Capture the cell that displays the provided text and extract its [X, Y] central coordinate. 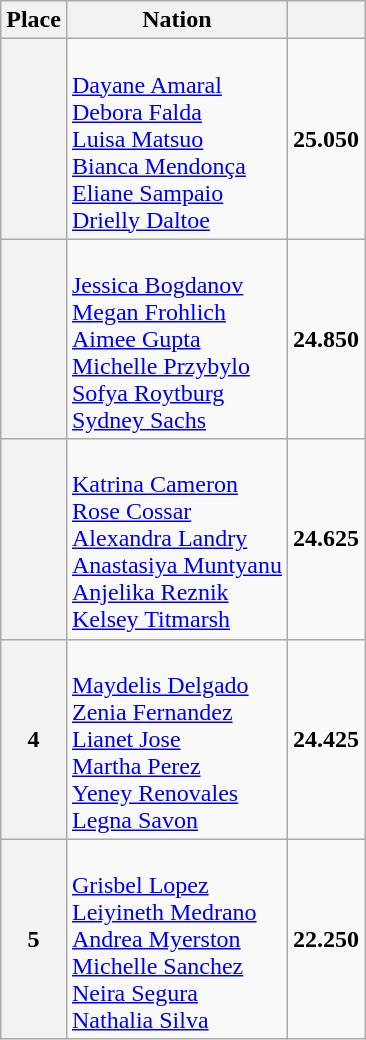
24.850 [326, 339]
22.250 [326, 939]
24.425 [326, 739]
25.050 [326, 139]
Place [34, 20]
5 [34, 939]
Maydelis DelgadoZenia FernandezLianet JoseMartha PerezYeney RenovalesLegna Savon [176, 739]
Grisbel LopezLeiyineth MedranoAndrea MyerstonMichelle SanchezNeira SeguraNathalia Silva [176, 939]
4 [34, 739]
Dayane AmaralDebora FaldaLuisa MatsuoBianca MendonçaEliane SampaioDrielly Daltoe [176, 139]
Katrina CameronRose CossarAlexandra LandryAnastasiya MuntyanuAnjelika ReznikKelsey Titmarsh [176, 539]
24.625 [326, 539]
Jessica BogdanovMegan FrohlichAimee GuptaMichelle PrzybyloSofya RoytburgSydney Sachs [176, 339]
Nation [176, 20]
